Search for the cell housing the specified text and yield its (X, Y) center coordinate. 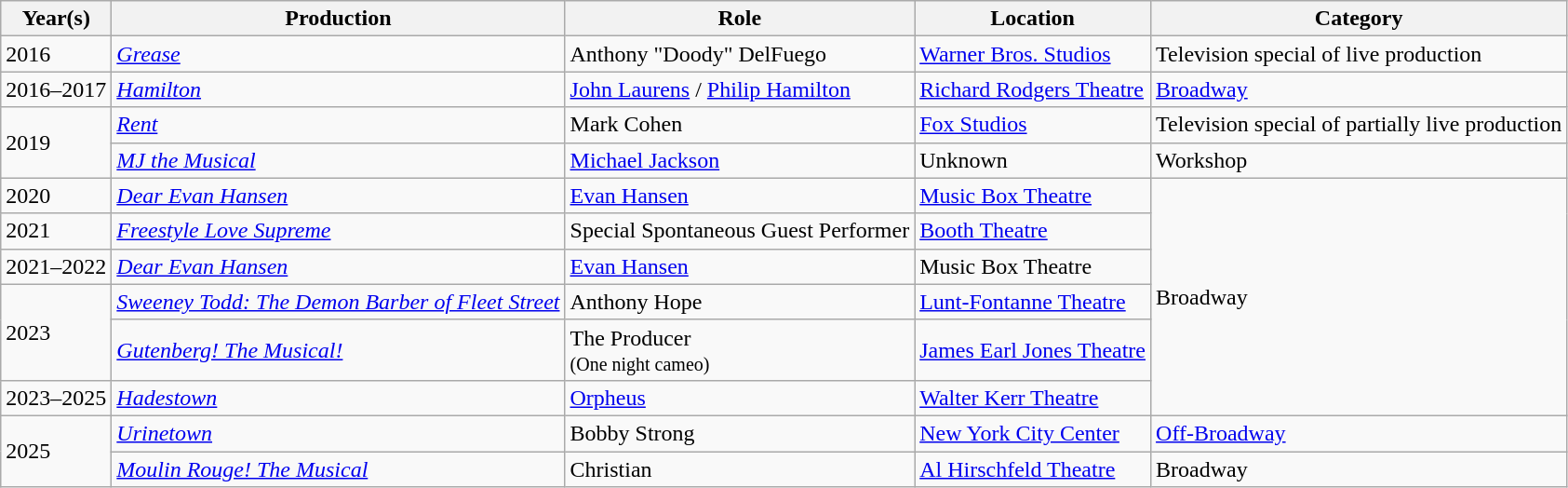
Location (1033, 19)
Urinetown (339, 433)
Workshop (1359, 160)
2025 (56, 451)
Sweeney Todd: The Demon Barber of Fleet Street (339, 302)
Walter Kerr Theatre (1033, 398)
Mark Cohen (740, 125)
Orpheus (740, 398)
2019 (56, 142)
Hamilton (339, 89)
Off-Broadway (1359, 433)
The Producer(One night cameo) (740, 350)
Freestyle Love Supreme (339, 231)
Grease (339, 54)
Gutenberg! The Musical! (339, 350)
John Laurens / Philip Hamilton (740, 89)
Anthony Hope (740, 302)
Unknown (1033, 160)
2016 (56, 54)
Christian (740, 468)
New York City Center (1033, 433)
2023–2025 (56, 398)
Television special of partially live production (1359, 125)
Anthony "Doody" DelFuego (740, 54)
Category (1359, 19)
Booth Theatre (1033, 231)
2021–2022 (56, 266)
Bobby Strong (740, 433)
Al Hirschfeld Theatre (1033, 468)
Michael Jackson (740, 160)
Special Spontaneous Guest Performer (740, 231)
2016–2017 (56, 89)
Television special of live production (1359, 54)
2021 (56, 231)
James Earl Jones Theatre (1033, 350)
2020 (56, 196)
Fox Studios (1033, 125)
Role (740, 19)
Richard Rodgers Theatre (1033, 89)
Warner Bros. Studios (1033, 54)
Hadestown (339, 398)
MJ the Musical (339, 160)
Year(s) (56, 19)
Lunt-Fontanne Theatre (1033, 302)
Rent (339, 125)
Moulin Rouge! The Musical (339, 468)
2023 (56, 332)
Production (339, 19)
